From the cell containing the given text, extract its center point as (x, y) coordinate. 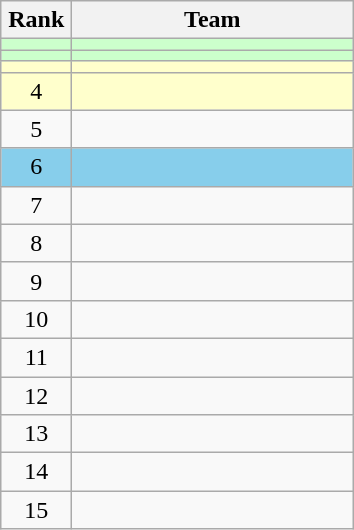
8 (36, 243)
Rank (36, 20)
13 (36, 434)
7 (36, 205)
9 (36, 281)
6 (36, 167)
14 (36, 472)
4 (36, 91)
11 (36, 357)
10 (36, 319)
15 (36, 510)
5 (36, 129)
12 (36, 395)
Team (212, 20)
